Determine the (x, y) coordinate at the center of the cell enclosing the given text.  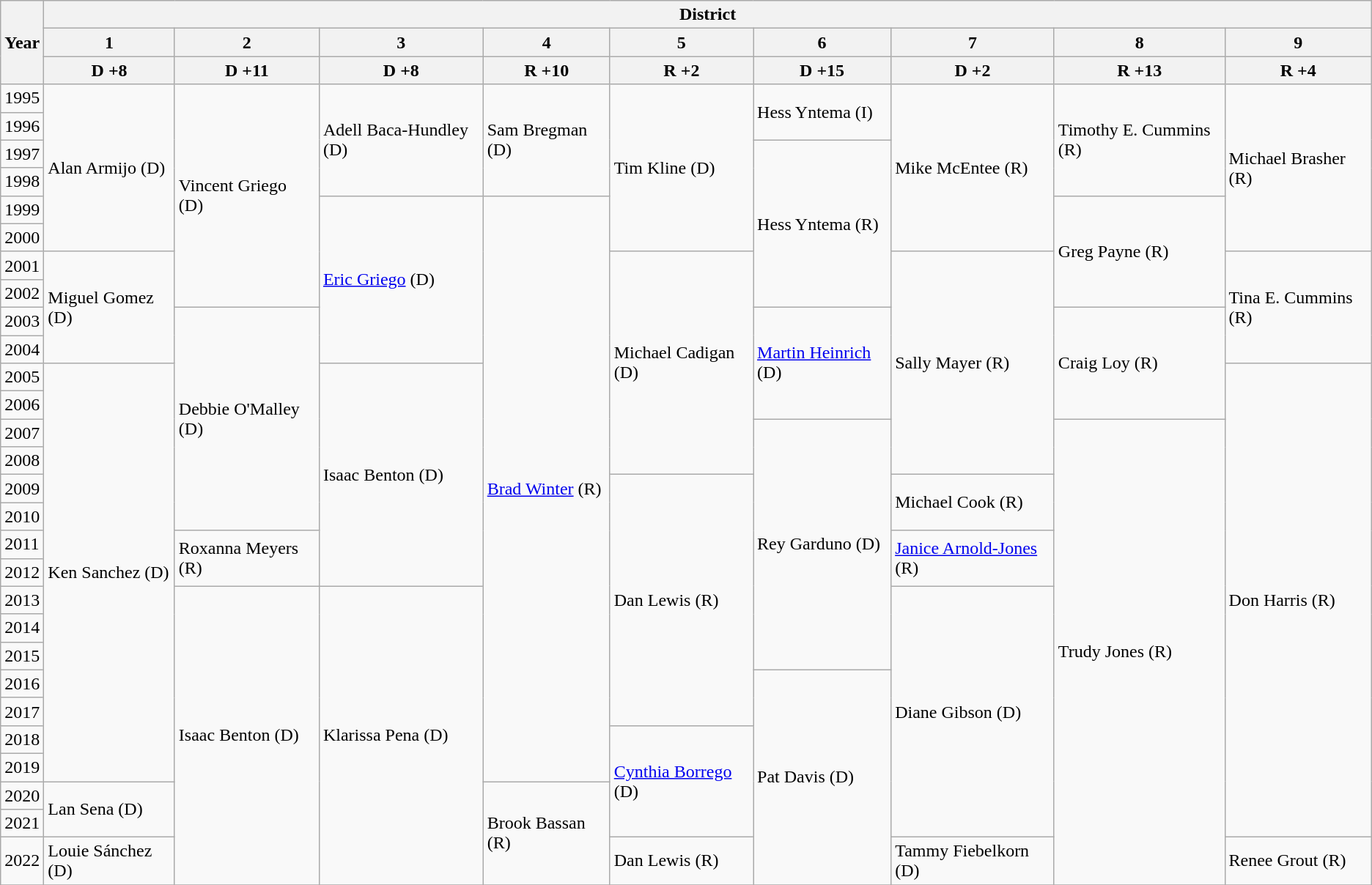
Michael Cadigan (D) (682, 363)
Brad Winter (R) (547, 488)
District (708, 15)
Diane Gibson (D) (973, 712)
2019 (22, 767)
Mike McEntee (R) (973, 168)
Pat Davis (D) (822, 777)
1 (109, 42)
6 (822, 42)
Eric Griego (D) (401, 279)
2009 (22, 489)
2003 (22, 321)
2021 (22, 823)
2006 (22, 405)
R +13 (1139, 70)
Michael Cook (R) (973, 503)
2013 (22, 600)
Tammy Fiebelkorn (D) (973, 862)
Tina E. Cummins (R) (1298, 307)
D +2 (973, 70)
2004 (22, 349)
1996 (22, 126)
4 (547, 42)
1998 (22, 182)
Craig Loy (R) (1139, 363)
Cynthia Borrego (D) (682, 781)
3 (401, 42)
Lan Sena (D) (109, 809)
Year (22, 42)
Debbie O'Malley (D) (246, 418)
Sally Mayer (R) (973, 363)
2005 (22, 377)
5 (682, 42)
D +15 (822, 70)
D +11 (246, 70)
2012 (22, 572)
Roxanna Meyers (R) (246, 558)
2020 (22, 795)
1995 (22, 98)
Alan Armijo (D) (109, 168)
Martin Heinrich (D) (822, 363)
2 (246, 42)
Trudy Jones (R) (1139, 652)
Rey Garduno (D) (822, 545)
2002 (22, 293)
Janice Arnold-Jones (R) (973, 558)
Vincent Griego (D) (246, 196)
R +10 (547, 70)
1999 (22, 210)
Greg Payne (R) (1139, 251)
Hess Yntema (R) (822, 223)
8 (1139, 42)
7 (973, 42)
1997 (22, 154)
2007 (22, 433)
2015 (22, 656)
2017 (22, 711)
Michael Brasher (R) (1298, 168)
Brook Bassan (R) (547, 832)
2000 (22, 237)
Ken Sanchez (D) (109, 573)
Sam Bregman (D) (547, 140)
Hess Yntema (I) (822, 112)
2008 (22, 461)
Louie Sánchez (D) (109, 862)
Adell Baca-Hundley (D) (401, 140)
2022 (22, 862)
Renee Grout (R) (1298, 862)
2001 (22, 265)
9 (1298, 42)
R +4 (1298, 70)
Tim Kline (D) (682, 168)
Don Harris (R) (1298, 601)
2010 (22, 516)
2011 (22, 544)
2016 (22, 684)
Miguel Gomez (D) (109, 307)
R +2 (682, 70)
Klarissa Pena (D) (401, 736)
Timothy E. Cummins (R) (1139, 140)
2018 (22, 739)
2014 (22, 628)
